Pinpoint the cell where the given text exists, returning its (X, Y) midpoint coordinate. 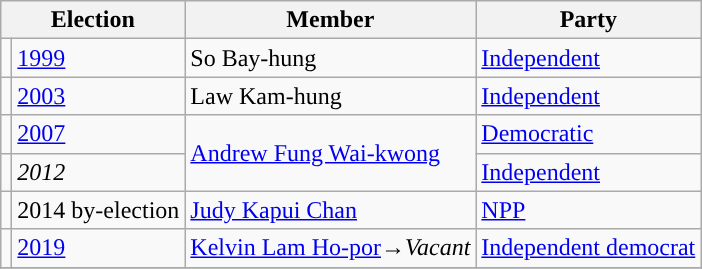
NPP (588, 210)
2007 (98, 134)
Independent democrat (588, 248)
Member (330, 20)
1999 (98, 58)
Law Kam-hung (330, 96)
2019 (98, 248)
2012 (98, 172)
Election (93, 20)
2014 by-election (98, 210)
Party (588, 20)
Judy Kapui Chan (330, 210)
So Bay-hung (330, 58)
Democratic (588, 134)
2003 (98, 96)
Kelvin Lam Ho-por→Vacant (330, 248)
Andrew Fung Wai-kwong (330, 153)
